Provide the [x, y] coordinate of the cell's center where the given text is located.  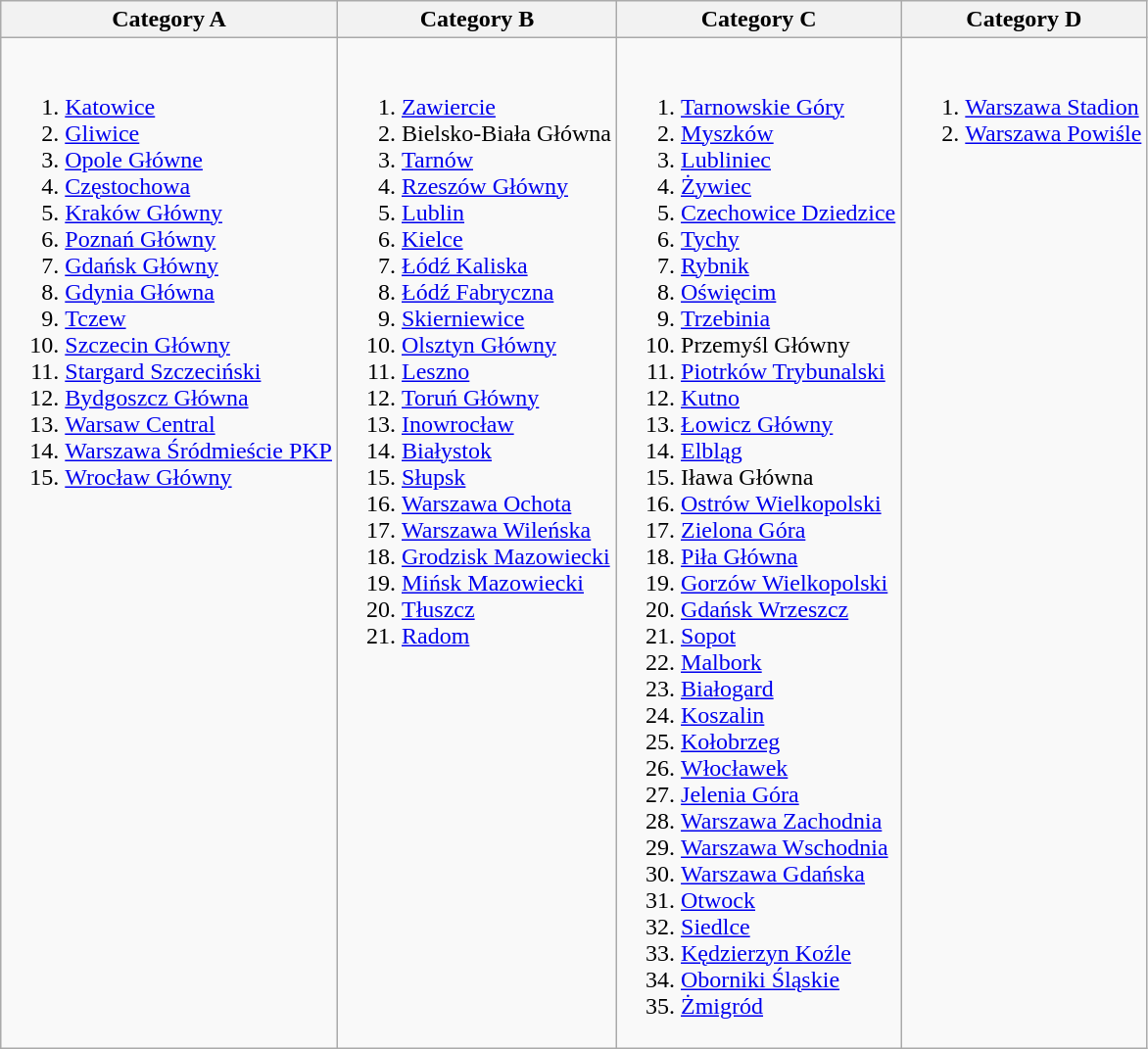
Category D [1025, 20]
Warszawa StadionWarszawa Powiśle [1025, 543]
Category B [476, 20]
Category A [169, 20]
Category C [759, 20]
